Determine the [X, Y] coordinate at the center of the cell enclosing the given text.  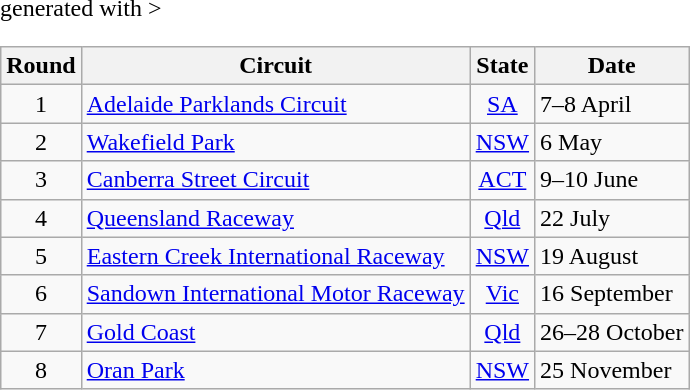
3 [41, 180]
Oran Park [276, 370]
6 [41, 294]
22 July [612, 218]
7–8 April [612, 104]
Wakefield Park [276, 142]
State [502, 66]
ACT [502, 180]
Date [612, 66]
Round [41, 66]
Queensland Raceway [276, 218]
2 [41, 142]
5 [41, 256]
SA [502, 104]
16 September [612, 294]
6 May [612, 142]
25 November [612, 370]
1 [41, 104]
7 [41, 332]
9–10 June [612, 180]
Circuit [276, 66]
Gold Coast [276, 332]
Vic [502, 294]
Eastern Creek International Raceway [276, 256]
26–28 October [612, 332]
Adelaide Parklands Circuit [276, 104]
Sandown International Motor Raceway [276, 294]
19 August [612, 256]
Canberra Street Circuit [276, 180]
8 [41, 370]
4 [41, 218]
